From the cell containing the given text, extract its center point as [X, Y] coordinate. 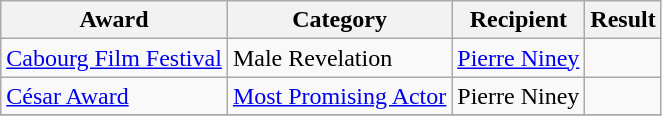
Award [114, 20]
Category [339, 20]
César Award [114, 96]
Most Promising Actor [339, 96]
Cabourg Film Festival [114, 58]
Recipient [518, 20]
Male Revelation [339, 58]
Result [623, 20]
